Output the (x, y) coordinate of the center of the cell containing the given text.  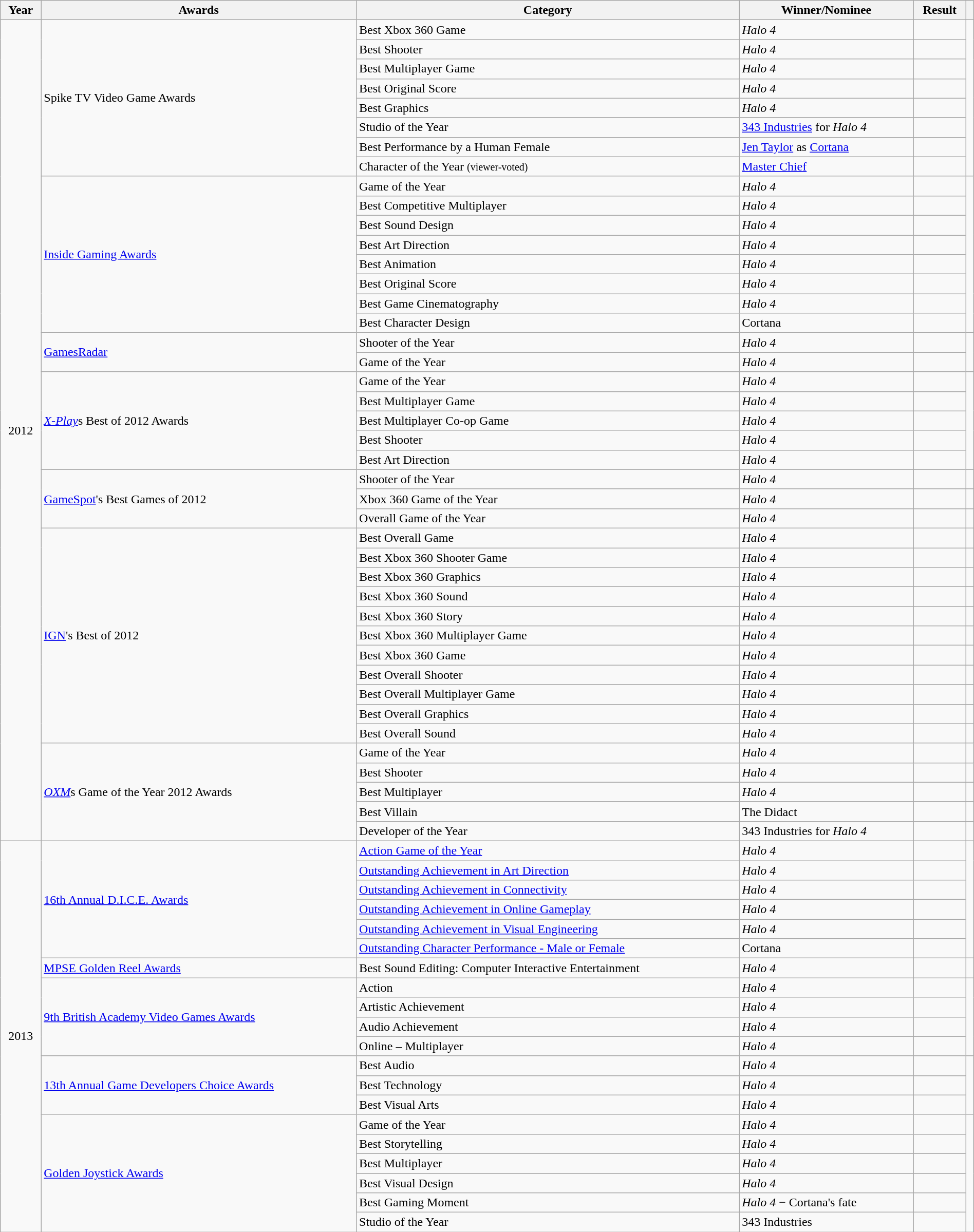
Online – Multiplayer (548, 1046)
Best Performance by a Human Female (548, 147)
9th British Academy Video Games Awards (199, 1017)
Best Graphics (548, 108)
Developer of the Year (548, 831)
2013 (21, 1036)
Result (940, 10)
Best Audio (548, 1066)
Character of the Year (viewer-voted) (548, 166)
343 Industries (826, 1222)
Best Overall Shooter (548, 675)
Year (21, 10)
Winner/Nominee (826, 10)
MPSE Golden Reel Awards (199, 968)
Best Xbox 360 Multiplayer Game (548, 636)
Best Overall Game (548, 538)
The Didact (826, 811)
Outstanding Achievement in Connectivity (548, 890)
Best Gaming Moment (548, 1203)
Best Overall Sound (548, 733)
Outstanding Achievement in Art Direction (548, 870)
Outstanding Achievement in Visual Engineering (548, 929)
GamesRadar (199, 352)
Best Overall Multiplayer Game (548, 694)
Best Overall Graphics (548, 714)
IGN's Best of 2012 (199, 636)
Best Storytelling (548, 1144)
Best Character Design (548, 323)
Best Sound Design (548, 225)
Awards (199, 10)
Jen Taylor as Cortana (826, 147)
Best Game Cinematography (548, 304)
Overall Game of the Year (548, 518)
Best Multiplayer Co-op Game (548, 421)
Best Xbox 360 Story (548, 616)
Category (548, 10)
Golden Joystick Awards (199, 1173)
Best Visual Arts (548, 1105)
Best Visual Design (548, 1183)
Best Technology (548, 1085)
Audio Achievement (548, 1027)
Action Game of the Year (548, 850)
Outstanding Achievement in Online Gameplay (548, 909)
Outstanding Character Performance - Male or Female (548, 949)
OXMs Game of the Year 2012 Awards (199, 792)
Best Villain (548, 811)
Action (548, 988)
Artistic Achievement (548, 1007)
Xbox 360 Game of the Year (548, 499)
2012 (21, 430)
Inside Gaming Awards (199, 254)
Best Xbox 360 Shooter Game (548, 557)
X-Plays Best of 2012 Awards (199, 421)
Halo 4 − Cortana's fate (826, 1203)
GameSpot's Best Games of 2012 (199, 499)
13th Annual Game Developers Choice Awards (199, 1085)
16th Annual D.I.C.E. Awards (199, 899)
Best Sound Editing: Computer Interactive Entertainment (548, 968)
Spike TV Video Game Awards (199, 98)
Best Animation (548, 264)
Best Xbox 360 Sound (548, 597)
Best Competitive Multiplayer (548, 205)
Master Chief (826, 166)
Best Xbox 360 Graphics (548, 577)
